Return [X, Y] of the center of cell containing provided text 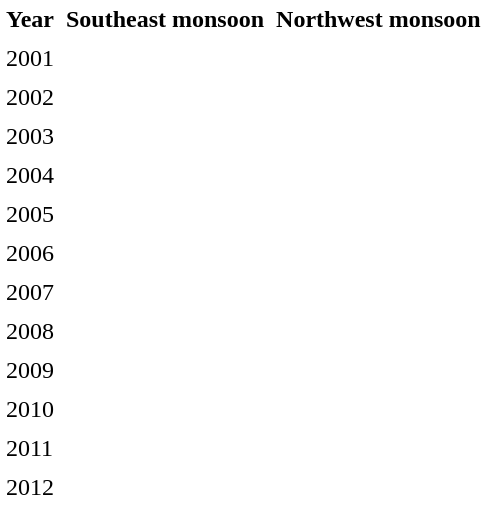
2005 [30, 214]
2009 [30, 370]
2004 [30, 176]
2003 [30, 136]
2007 [30, 292]
2010 [30, 410]
2012 [30, 488]
2011 [30, 448]
2002 [30, 98]
2006 [30, 254]
Southeast monsoon [165, 20]
2001 [30, 58]
2008 [30, 332]
Year [30, 20]
